Scan for the cell matching the given text and deliver its [X, Y] coordinate at center. 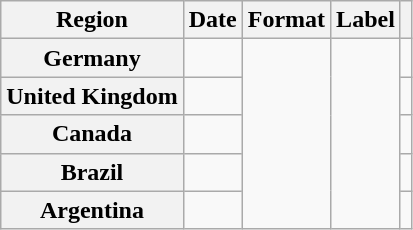
Brazil [92, 172]
Germany [92, 58]
United Kingdom [92, 96]
Canada [92, 134]
Format [286, 20]
Date [212, 20]
Label [366, 20]
Region [92, 20]
Argentina [92, 210]
